Find where the given text appears and provide that cell's center as (x, y) coordinate. 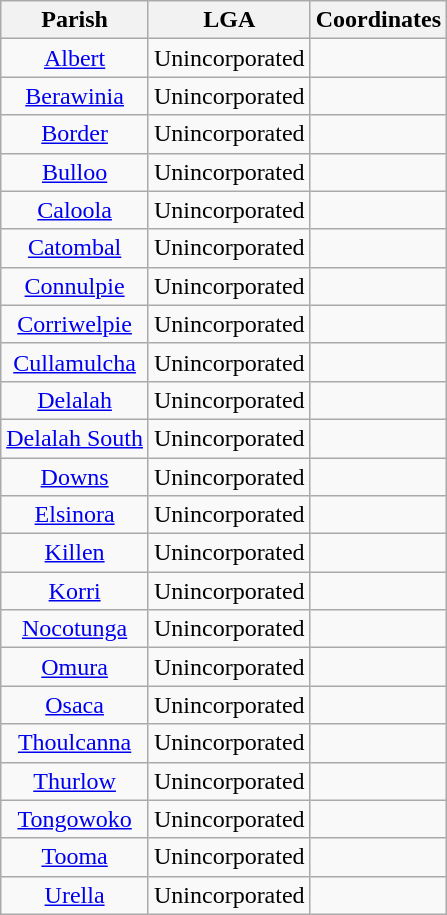
Catombal (75, 248)
Nocotunga (75, 629)
Tongowoko (75, 819)
Berawinia (75, 96)
Thurlow (75, 781)
Corriwelpie (75, 324)
Korri (75, 591)
Parish (75, 20)
Urella (75, 895)
Delalah South (75, 438)
Thoulcanna (75, 743)
Caloola (75, 210)
Cullamulcha (75, 362)
LGA (229, 20)
Bulloo (75, 172)
Delalah (75, 400)
Tooma (75, 857)
Connulpie (75, 286)
Osaca (75, 705)
Downs (75, 477)
Omura (75, 667)
Killen (75, 553)
Coordinates (378, 20)
Albert (75, 58)
Border (75, 134)
Elsinora (75, 515)
